Provide the [X, Y] coordinate of the cell's center where the given text is located.  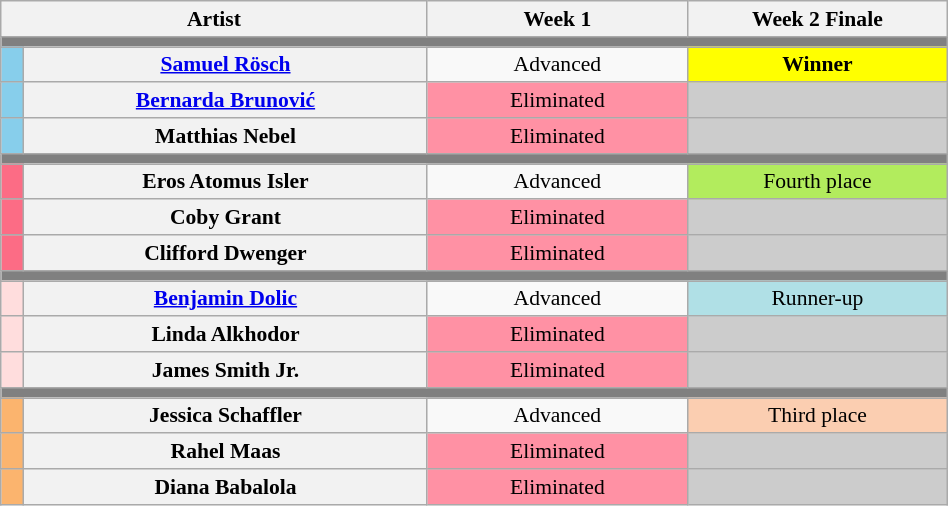
Benjamin Dolic [226, 299]
Runner-up [818, 299]
Bernarda Brunović [226, 101]
Clifford Dwenger [226, 253]
Diana Babalola [226, 487]
Jessica Schaffler [226, 416]
Matthias Nebel [226, 136]
James Smith Jr. [226, 370]
Week 2 Finale [818, 19]
Artist [214, 19]
Rahel Maas [226, 452]
Winner [818, 65]
Third place [818, 416]
Samuel Rösch [226, 65]
Coby Grant [226, 218]
Linda Alkhodor [226, 335]
Eros Atomus Isler [226, 182]
Fourth place [818, 182]
Week 1 [557, 19]
